Find where the given text appears and provide that cell's center as [X, Y] coordinate. 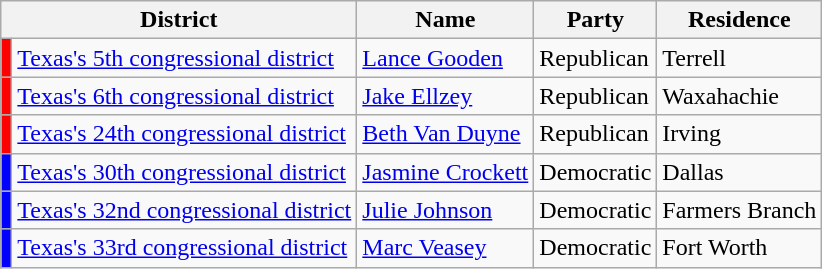
Texas's 6th congressional district [184, 96]
Texas's 30th congressional district [184, 172]
Lance Gooden [446, 58]
Texas's 33rd congressional district [184, 248]
Irving [740, 134]
Marc Veasey [446, 248]
Texas's 24th congressional district [184, 134]
Residence [740, 20]
District [179, 20]
Beth Van Duyne [446, 134]
Farmers Branch [740, 210]
Jasmine Crockett [446, 172]
Party [596, 20]
Texas's 5th congressional district [184, 58]
Terrell [740, 58]
Julie Johnson [446, 210]
Dallas [740, 172]
Name [446, 20]
Fort Worth [740, 248]
Jake Ellzey [446, 96]
Waxahachie [740, 96]
Texas's 32nd congressional district [184, 210]
